Scan for the cell matching the given text and deliver its [x, y] coordinate at center. 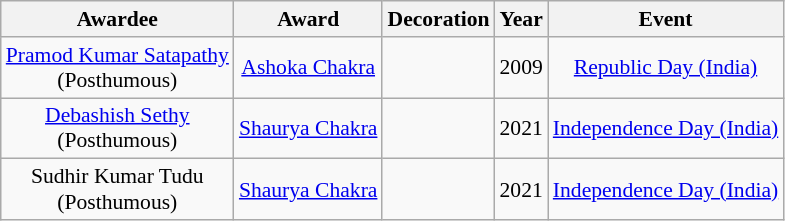
2009 [522, 68]
Pramod Kumar Satapathy (Posthumous) [118, 68]
Republic Day (India) [666, 68]
Year [522, 19]
Award [308, 19]
Event [666, 19]
Awardee [118, 19]
Sudhir Kumar Tudu (Posthumous) [118, 190]
Debashish Sethy (Posthumous) [118, 128]
Ashoka Chakra [308, 68]
Decoration [438, 19]
